Search for the cell housing the specified text and yield its (x, y) center coordinate. 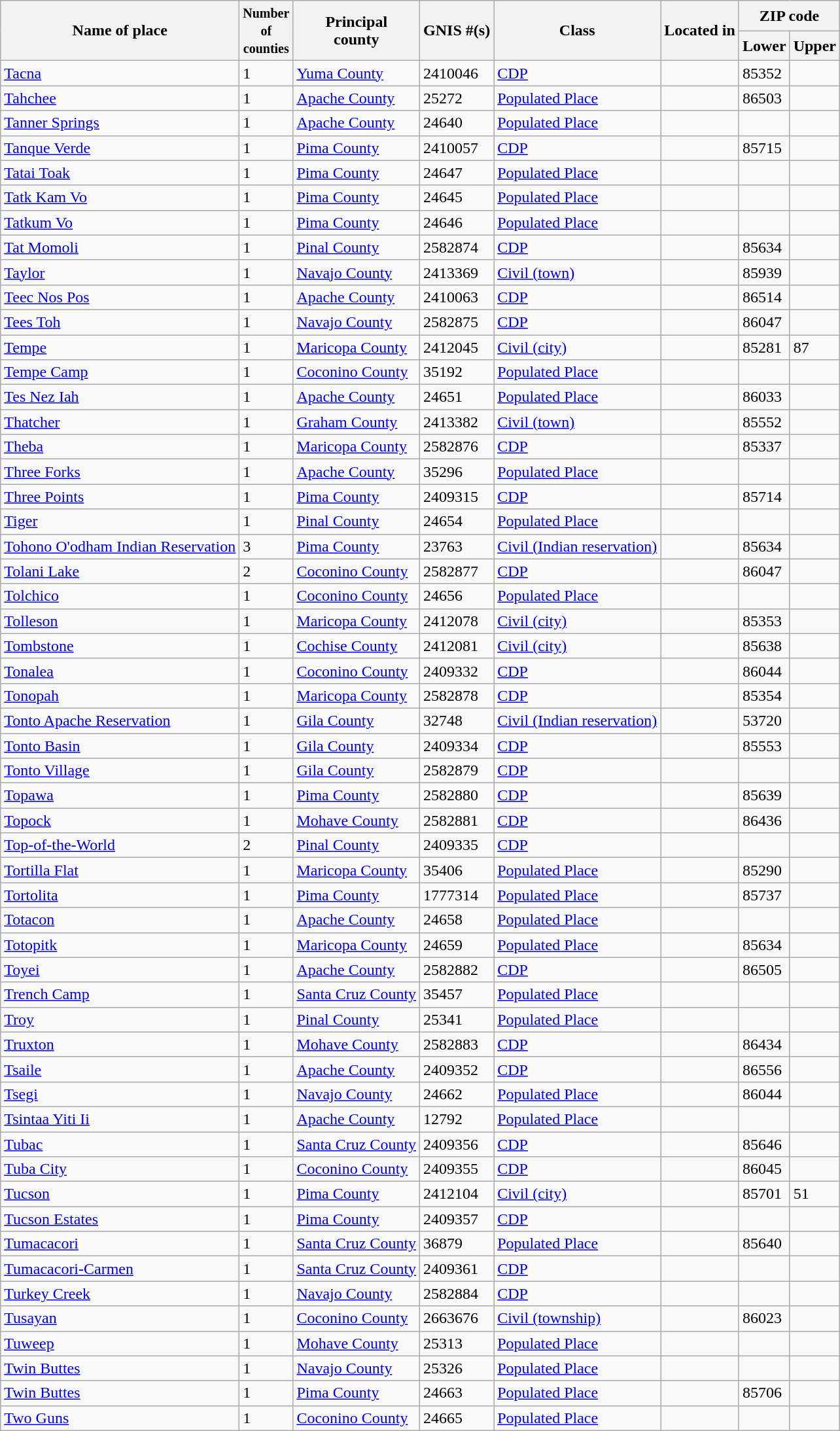
24662 (457, 1094)
85646 (764, 1144)
Tohono O'odham Indian Reservation (120, 546)
Tatk Kam Vo (120, 198)
Three Forks (120, 472)
Tsintaa Yiti Ii (120, 1119)
85553 (764, 745)
Lower (764, 46)
Tonalea (120, 671)
Tat Momoli (120, 247)
24651 (457, 397)
Turkey Creek (120, 1294)
Tempe (120, 347)
2663676 (457, 1318)
36879 (457, 1244)
Upper (814, 46)
Tucson Estates (120, 1219)
24659 (457, 945)
Truxton (120, 1044)
Tsaile (120, 1069)
25313 (457, 1343)
85706 (764, 1393)
Yuma County (357, 73)
2582878 (457, 696)
Totopitk (120, 945)
12792 (457, 1119)
Tusayan (120, 1318)
Topawa (120, 796)
35457 (457, 995)
Class (577, 31)
Tacna (120, 73)
85352 (764, 73)
86045 (764, 1169)
85353 (764, 621)
Tatai Toak (120, 173)
24658 (457, 920)
2409356 (457, 1144)
2409332 (457, 671)
Tatkum Vo (120, 222)
Tubac (120, 1144)
32748 (457, 720)
Three Points (120, 497)
86434 (764, 1044)
Top-of-the-World (120, 845)
Tolchico (120, 596)
Teec Nos Pos (120, 297)
24665 (457, 1418)
2582883 (457, 1044)
Cochise County (357, 646)
2412078 (457, 621)
2582881 (457, 821)
85701 (764, 1194)
85337 (764, 447)
2413382 (457, 422)
GNIS #(s) (457, 31)
2582877 (457, 571)
85714 (764, 497)
2409334 (457, 745)
Trench Camp (120, 995)
2412081 (457, 646)
Tempe Camp (120, 372)
Tucson (120, 1194)
85638 (764, 646)
85354 (764, 696)
2412104 (457, 1194)
Thatcher (120, 422)
Civil (township) (577, 1318)
86514 (764, 297)
25272 (457, 98)
25341 (457, 1019)
87 (814, 347)
Tonto Apache Reservation (120, 720)
24663 (457, 1393)
Troy (120, 1019)
2582876 (457, 447)
1777314 (457, 895)
Tees Toh (120, 322)
Taylor (120, 272)
Tuba City (120, 1169)
2582880 (457, 796)
3 (266, 546)
86503 (764, 98)
Principal county (357, 31)
Totacon (120, 920)
Two Guns (120, 1418)
86033 (764, 397)
85281 (764, 347)
53720 (764, 720)
2582875 (457, 322)
Tombstone (120, 646)
23763 (457, 546)
85640 (764, 1244)
ZIP code (789, 16)
Toyei (120, 970)
Theba (120, 447)
2409315 (457, 497)
86556 (764, 1069)
Topock (120, 821)
Tanner Springs (120, 123)
2410057 (457, 148)
Tonto Village (120, 771)
2410063 (457, 297)
Tumacacori-Carmen (120, 1269)
2409357 (457, 1219)
Tortilla Flat (120, 870)
86023 (764, 1318)
2412045 (457, 347)
85737 (764, 895)
Tolani Lake (120, 571)
Tonto Basin (120, 745)
24647 (457, 173)
Tortolita (120, 895)
85715 (764, 148)
86505 (764, 970)
2582884 (457, 1294)
Tahchee (120, 98)
Number ofcounties (266, 31)
85939 (764, 272)
Located in (700, 31)
24640 (457, 123)
24654 (457, 521)
51 (814, 1194)
Tuweep (120, 1343)
24645 (457, 198)
2582879 (457, 771)
Tes Nez Iah (120, 397)
24646 (457, 222)
Tsegi (120, 1094)
86436 (764, 821)
Tonopah (120, 696)
85639 (764, 796)
85552 (764, 422)
Graham County (357, 422)
Tiger (120, 521)
2409361 (457, 1269)
2409335 (457, 845)
Tanque Verde (120, 148)
2582874 (457, 247)
2582882 (457, 970)
2409355 (457, 1169)
25326 (457, 1368)
Tolleson (120, 621)
35406 (457, 870)
2413369 (457, 272)
Name of place (120, 31)
2410046 (457, 73)
35296 (457, 472)
Tumacacori (120, 1244)
2409352 (457, 1069)
24656 (457, 596)
35192 (457, 372)
85290 (764, 870)
